Return (x, y) of the center of cell containing provided text 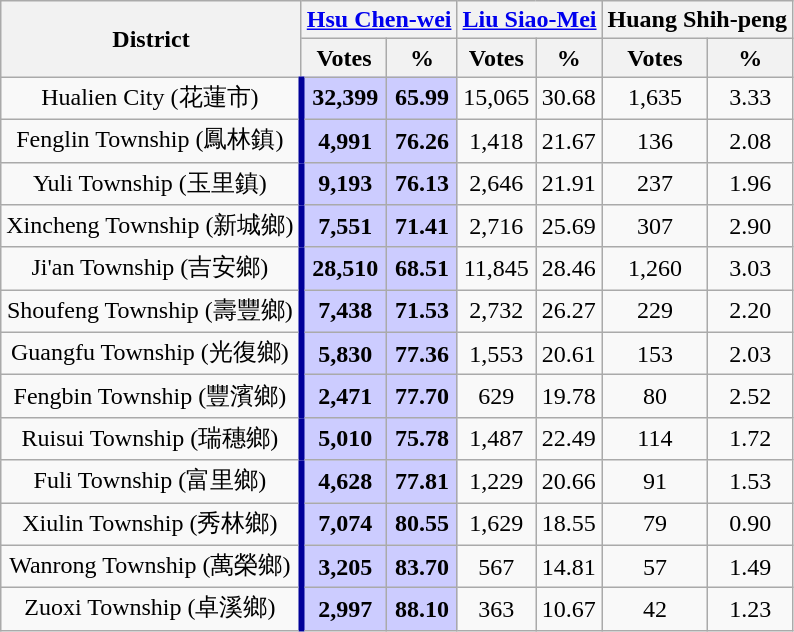
Liu Siao-Mei (530, 20)
2.90 (750, 226)
Fengbin Township (豐濱鄉) (151, 396)
4,991 (344, 140)
76.13 (422, 184)
3.03 (750, 268)
80 (655, 396)
153 (655, 354)
567 (496, 566)
Fenglin Township (鳳林鎮) (151, 140)
2.08 (750, 140)
76.26 (422, 140)
30.68 (569, 98)
21.91 (569, 184)
1.23 (750, 610)
1,635 (655, 98)
Wanrong Township (萬榮鄉) (151, 566)
Ruisui Township (瑞穗鄉) (151, 438)
Hsu Chen-wei (379, 20)
79 (655, 524)
Ji'an Township (吉安鄉) (151, 268)
2.20 (750, 312)
22.49 (569, 438)
District (151, 39)
2,471 (344, 396)
2,732 (496, 312)
Hualien City (花蓮市) (151, 98)
32,399 (344, 98)
7,074 (344, 524)
1,418 (496, 140)
10.67 (569, 610)
77.70 (422, 396)
2,716 (496, 226)
77.81 (422, 482)
65.99 (422, 98)
1.49 (750, 566)
2,646 (496, 184)
1,487 (496, 438)
629 (496, 396)
1,553 (496, 354)
Fuli Township (富里鄉) (151, 482)
Shoufeng Township (壽豐鄉) (151, 312)
1.96 (750, 184)
71.41 (422, 226)
1.53 (750, 482)
Xincheng Township (新城鄉) (151, 226)
Xiulin Township (秀林鄉) (151, 524)
77.36 (422, 354)
9,193 (344, 184)
21.67 (569, 140)
363 (496, 610)
307 (655, 226)
19.78 (569, 396)
91 (655, 482)
71.53 (422, 312)
237 (655, 184)
Huang Shih-peng (697, 20)
20.61 (569, 354)
25.69 (569, 226)
88.10 (422, 610)
2.03 (750, 354)
7,438 (344, 312)
20.66 (569, 482)
11,845 (496, 268)
4,628 (344, 482)
5,830 (344, 354)
15,065 (496, 98)
26.27 (569, 312)
0.90 (750, 524)
Guangfu Township (光復鄉) (151, 354)
2.52 (750, 396)
Zuoxi Township (卓溪鄉) (151, 610)
18.55 (569, 524)
28.46 (569, 268)
75.78 (422, 438)
14.81 (569, 566)
3,205 (344, 566)
2,997 (344, 610)
83.70 (422, 566)
1.72 (750, 438)
3.33 (750, 98)
80.55 (422, 524)
42 (655, 610)
5,010 (344, 438)
229 (655, 312)
1,629 (496, 524)
57 (655, 566)
1,260 (655, 268)
1,229 (496, 482)
136 (655, 140)
Yuli Township (玉里鎮) (151, 184)
114 (655, 438)
28,510 (344, 268)
68.51 (422, 268)
7,551 (344, 226)
